Return the (x, y) coordinate for the center point of the cell that contains the specified text.  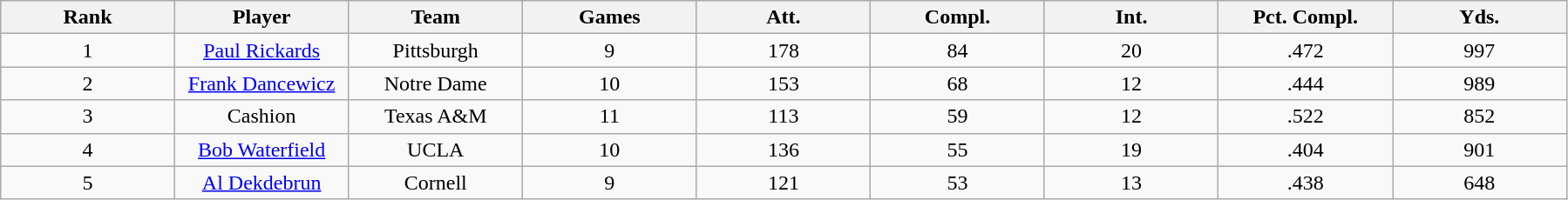
19 (1131, 150)
Compl. (958, 17)
Cashion (261, 117)
2 (88, 83)
Rank (88, 17)
.438 (1306, 183)
59 (958, 117)
68 (958, 83)
136 (784, 150)
11 (610, 117)
989 (1480, 83)
121 (784, 183)
.444 (1306, 83)
.404 (1306, 150)
Player (261, 17)
.472 (1306, 50)
Texas A&M (436, 117)
Bob Waterfield (261, 150)
Pct. Compl. (1306, 17)
Paul Rickards (261, 50)
Notre Dame (436, 83)
648 (1480, 183)
Pittsburgh (436, 50)
Cornell (436, 183)
Int. (1131, 17)
84 (958, 50)
Games (610, 17)
852 (1480, 117)
20 (1131, 50)
13 (1131, 183)
901 (1480, 150)
178 (784, 50)
153 (784, 83)
113 (784, 117)
53 (958, 183)
Yds. (1480, 17)
UCLA (436, 150)
Frank Dancewicz (261, 83)
.522 (1306, 117)
5 (88, 183)
997 (1480, 50)
Team (436, 17)
55 (958, 150)
Att. (784, 17)
Al Dekdebrun (261, 183)
1 (88, 50)
3 (88, 117)
4 (88, 150)
